Scan for the cell matching the given text and deliver its [X, Y] coordinate at center. 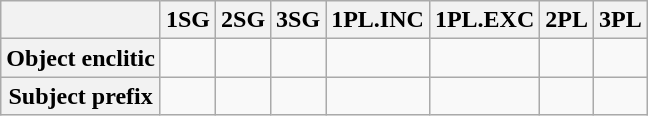
Object enclitic [81, 58]
2PL [567, 20]
1PL.EXC [484, 20]
1PL.INC [378, 20]
Subject prefix [81, 96]
3SG [298, 20]
1SG [188, 20]
2SG [244, 20]
3PL [621, 20]
